Locate the cell with the specified text and output its (x, y) center coordinate. 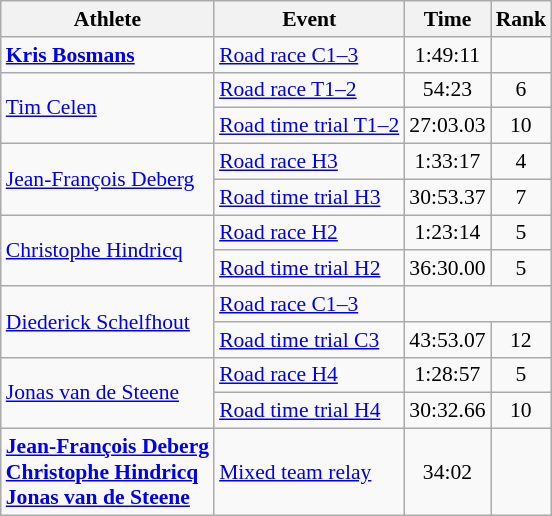
Road time trial T1–2 (309, 126)
Road race H3 (309, 162)
1:23:14 (447, 233)
30:32.66 (447, 411)
Christophe Hindricq (108, 250)
Jonas van de Steene (108, 392)
34:02 (447, 472)
Road time trial H4 (309, 411)
Road race H4 (309, 375)
43:53.07 (447, 340)
Kris Bosmans (108, 55)
Mixed team relay (309, 472)
12 (522, 340)
Road race T1–2 (309, 90)
Athlete (108, 19)
Jean-François Deberg (108, 180)
1:49:11 (447, 55)
4 (522, 162)
Event (309, 19)
36:30.00 (447, 269)
6 (522, 90)
Road time trial H2 (309, 269)
Road time trial H3 (309, 197)
7 (522, 197)
Rank (522, 19)
1:28:57 (447, 375)
Tim Celen (108, 108)
30:53.37 (447, 197)
1:33:17 (447, 162)
27:03.03 (447, 126)
54:23 (447, 90)
Jean-François DebergChristophe HindricqJonas van de Steene (108, 472)
Time (447, 19)
Road time trial C3 (309, 340)
Diederick Schelfhout (108, 322)
Road race H2 (309, 233)
